Return the (X, Y) coordinate for the center point of the cell that contains the specified text.  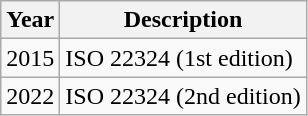
2022 (30, 96)
ISO 22324 (2nd edition) (183, 96)
Year (30, 20)
Description (183, 20)
2015 (30, 58)
ISO 22324 (1st edition) (183, 58)
